Capture the cell that displays the provided text and extract its (x, y) central coordinate. 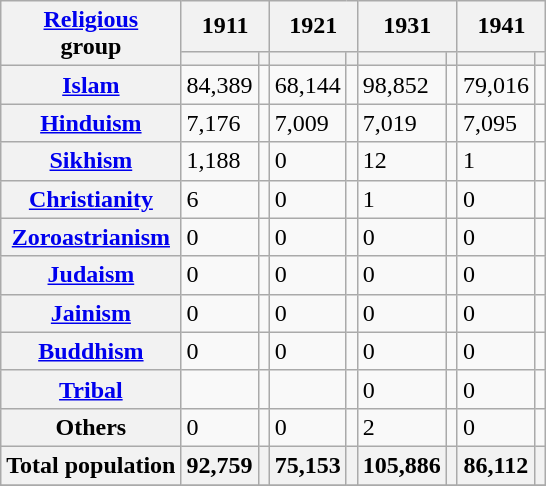
105,886 (402, 465)
6 (220, 199)
1931 (407, 26)
Sikhism (91, 161)
1921 (313, 26)
68,144 (308, 85)
7,009 (308, 123)
75,153 (308, 465)
1,188 (220, 161)
92,759 (220, 465)
Total population (91, 465)
2 (402, 427)
84,389 (220, 85)
Religiousgroup (91, 34)
Judaism (91, 275)
86,112 (496, 465)
7,095 (496, 123)
1941 (501, 26)
Hinduism (91, 123)
7,176 (220, 123)
Buddhism (91, 351)
Christianity (91, 199)
79,016 (496, 85)
Tribal (91, 389)
12 (402, 161)
Jainism (91, 313)
Others (91, 427)
98,852 (402, 85)
1911 (225, 26)
Islam (91, 85)
7,019 (402, 123)
Zoroastrianism (91, 237)
